Determine the [x, y] coordinate at the center of the cell enclosing the given text.  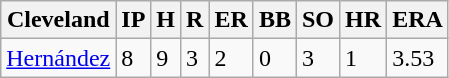
ERA [418, 20]
Cleveland [58, 20]
HR [364, 20]
9 [166, 58]
8 [134, 58]
Hernández [58, 58]
0 [274, 58]
R [195, 20]
ER [231, 20]
SO [318, 20]
BB [274, 20]
2 [231, 58]
1 [364, 58]
IP [134, 20]
3.53 [418, 58]
H [166, 20]
